Locate the cell with the specified text and output its [X, Y] center coordinate. 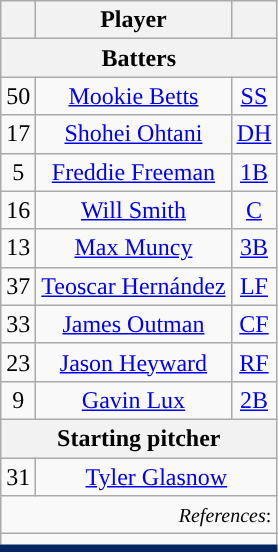
C [254, 210]
9 [18, 400]
LF [254, 286]
Batters [139, 58]
33 [18, 324]
James Outman [134, 324]
2B [254, 400]
17 [18, 134]
Shohei Ohtani [134, 134]
Teoscar Hernández [134, 286]
50 [18, 96]
Tyler Glasnow [156, 477]
RF [254, 362]
Mookie Betts [134, 96]
1B [254, 172]
CF [254, 324]
5 [18, 172]
Jason Heyward [134, 362]
16 [18, 210]
Player [134, 20]
3B [254, 248]
23 [18, 362]
Will Smith [134, 210]
References: [139, 515]
Max Muncy [134, 248]
DH [254, 134]
31 [18, 477]
37 [18, 286]
Gavin Lux [134, 400]
SS [254, 96]
Freddie Freeman [134, 172]
13 [18, 248]
Starting pitcher [139, 438]
